Identify which cell holds the provided text, then report its [x, y] central coordinate. 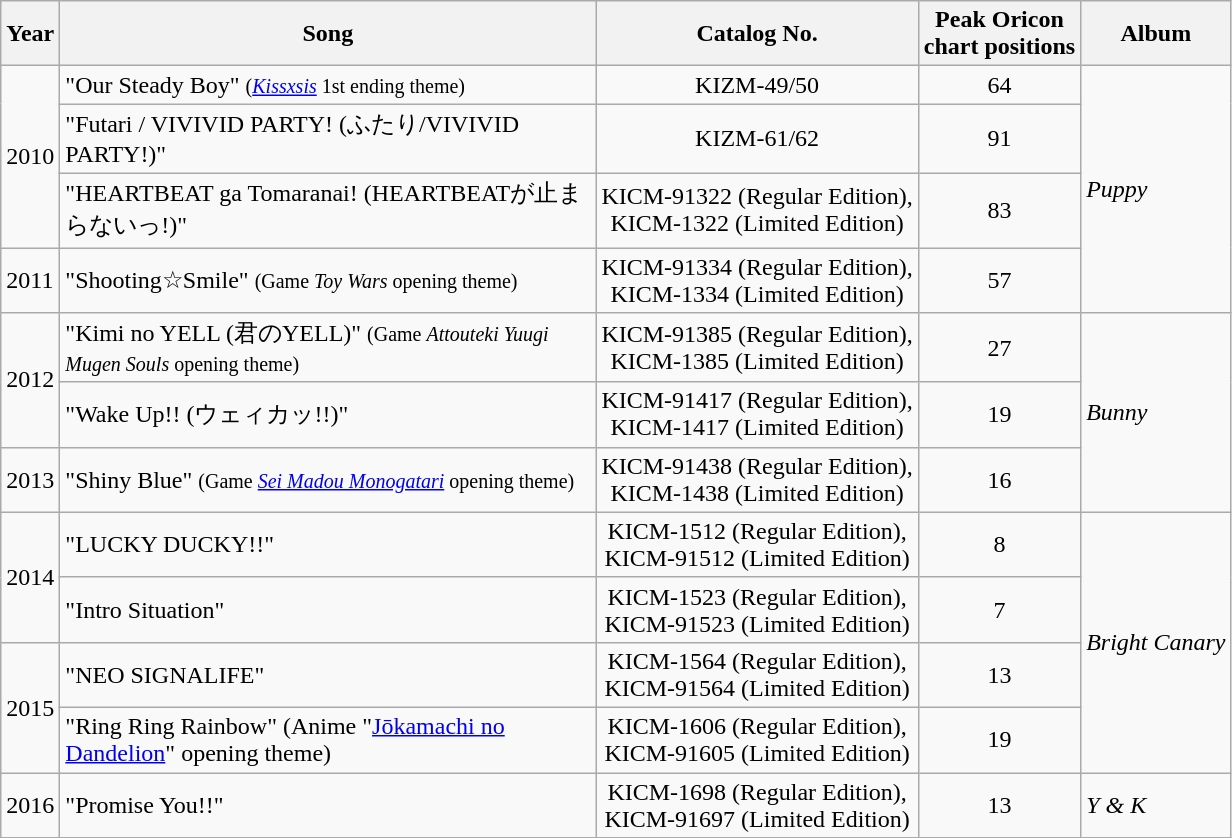
57 [999, 280]
KICM-1523 (Regular Edition), KICM-91523 (Limited Edition) [757, 610]
KICM-91334 (Regular Edition), KICM-1334 (Limited Edition) [757, 280]
"Ring Ring Rainbow" (Anime "Jōkamachi no Dandelion" opening theme) [328, 740]
2012 [30, 380]
KICM-1564 (Regular Edition), KICM-91564 (Limited Edition) [757, 674]
KIZM-61/62 [757, 139]
2016 [30, 804]
"NEO SIGNALIFE" [328, 674]
KICM-91385 (Regular Edition), KICM-1385 (Limited Edition) [757, 348]
Album [1156, 34]
2013 [30, 480]
KICM-91438 (Regular Edition), KICM-1438 (Limited Edition) [757, 480]
Peak Oricon chart positions [999, 34]
7 [999, 610]
2011 [30, 280]
KICM-91417 (Regular Edition), KICM-1417 (Limited Edition) [757, 414]
KICM-1512 (Regular Edition), KICM-91512 (Limited Edition) [757, 544]
"HEARTBEAT ga Tomaranai! (HEARTBEATが止まらないっ!)" [328, 210]
16 [999, 480]
"Shooting☆Smile" (Game Toy Wars opening theme) [328, 280]
27 [999, 348]
2010 [30, 157]
Bright Canary [1156, 642]
"Kimi no YELL (君のYELL)" (Game Attouteki Yuugi Mugen Souls opening theme) [328, 348]
Puppy [1156, 190]
KIZM-49/50 [757, 85]
"Intro Situation" [328, 610]
"LUCKY DUCKY!!" [328, 544]
"Shiny Blue" (Game Sei Madou Monogatari opening theme) [328, 480]
Y & K [1156, 804]
83 [999, 210]
64 [999, 85]
"Our Steady Boy" (Kissxsis 1st ending theme) [328, 85]
8 [999, 544]
Year [30, 34]
KICM-91322 (Regular Edition), KICM-1322 (Limited Edition) [757, 210]
KICM-1606 (Regular Edition), KICM-91605 (Limited Edition) [757, 740]
2015 [30, 707]
2014 [30, 577]
"Futari / VIVIVID PARTY! (ふたり/VIVIVID PARTY!)" [328, 139]
Bunny [1156, 413]
Song [328, 34]
Catalog No. [757, 34]
"Wake Up!! (ウェィカッ!!)" [328, 414]
KICM-1698 (Regular Edition), KICM-91697 (Limited Edition) [757, 804]
91 [999, 139]
"Promise You!!" [328, 804]
